Return (X, Y) of the center of cell containing provided text 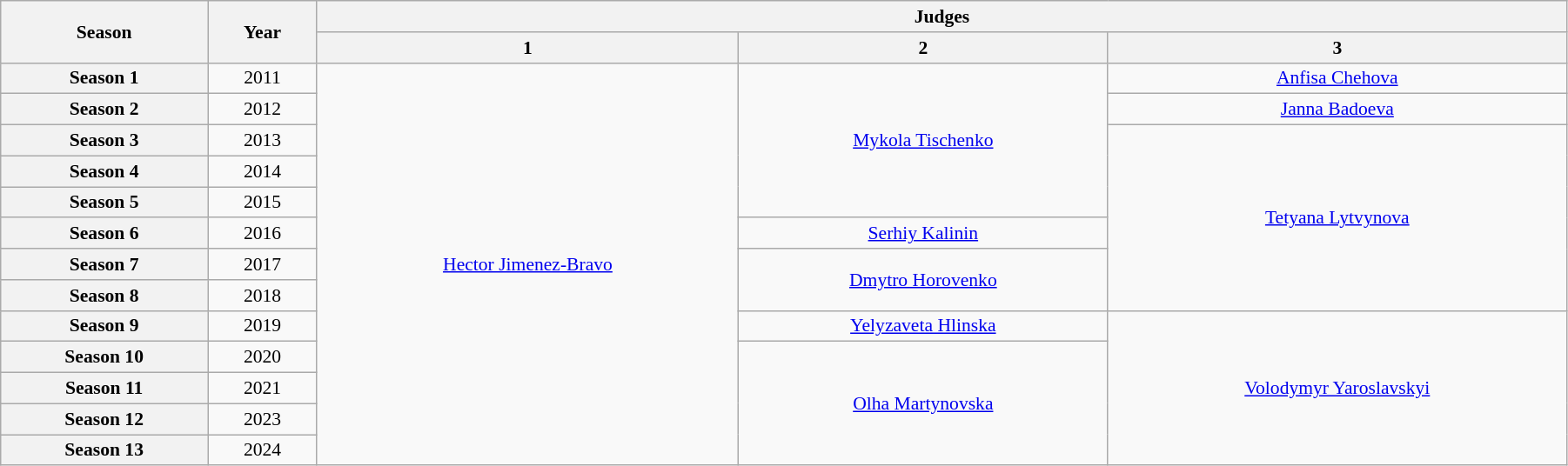
Yelyzaveta Hlinska (924, 326)
Season 10 (104, 357)
Season 7 (104, 264)
Season 2 (104, 110)
2019 (263, 326)
2 (924, 48)
Season 11 (104, 389)
Season 1 (104, 78)
2024 (263, 450)
Season 8 (104, 296)
2014 (263, 171)
Volodymyr Yaroslavskyi (1337, 388)
Judges (941, 17)
2015 (263, 203)
Season 5 (104, 203)
2020 (263, 357)
2012 (263, 110)
Dmytro Horovenko (924, 280)
Year (263, 31)
2011 (263, 78)
Season 6 (104, 234)
Hector Jimenez-Bravo (527, 264)
Season 9 (104, 326)
Season 3 (104, 141)
2023 (263, 419)
2016 (263, 234)
2018 (263, 296)
2017 (263, 264)
Tetyana Lytvynova (1337, 218)
Mykola Tischenko (924, 140)
Serhiy Kalinin (924, 234)
Season (104, 31)
2013 (263, 141)
Anfisa Chehova (1337, 78)
1 (527, 48)
Janna Badoeva (1337, 110)
Season 4 (104, 171)
Olha Martynovska (924, 403)
3 (1337, 48)
Season 12 (104, 419)
Season 13 (104, 450)
2021 (263, 389)
